Return [x, y] of the center of cell containing provided text 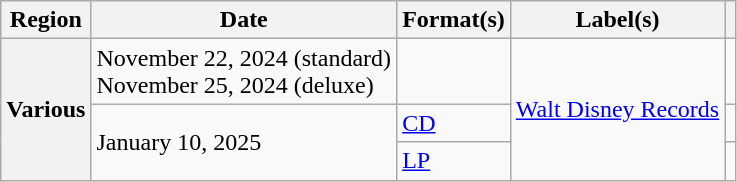
Various [46, 110]
Region [46, 20]
January 10, 2025 [244, 142]
November 22, 2024 (standard)November 25, 2024 (deluxe) [244, 72]
CD [454, 123]
Date [244, 20]
Label(s) [617, 20]
Walt Disney Records [617, 110]
Format(s) [454, 20]
LP [454, 161]
